Detect which cell encompasses the target text, then output its [x, y] center coordinate. 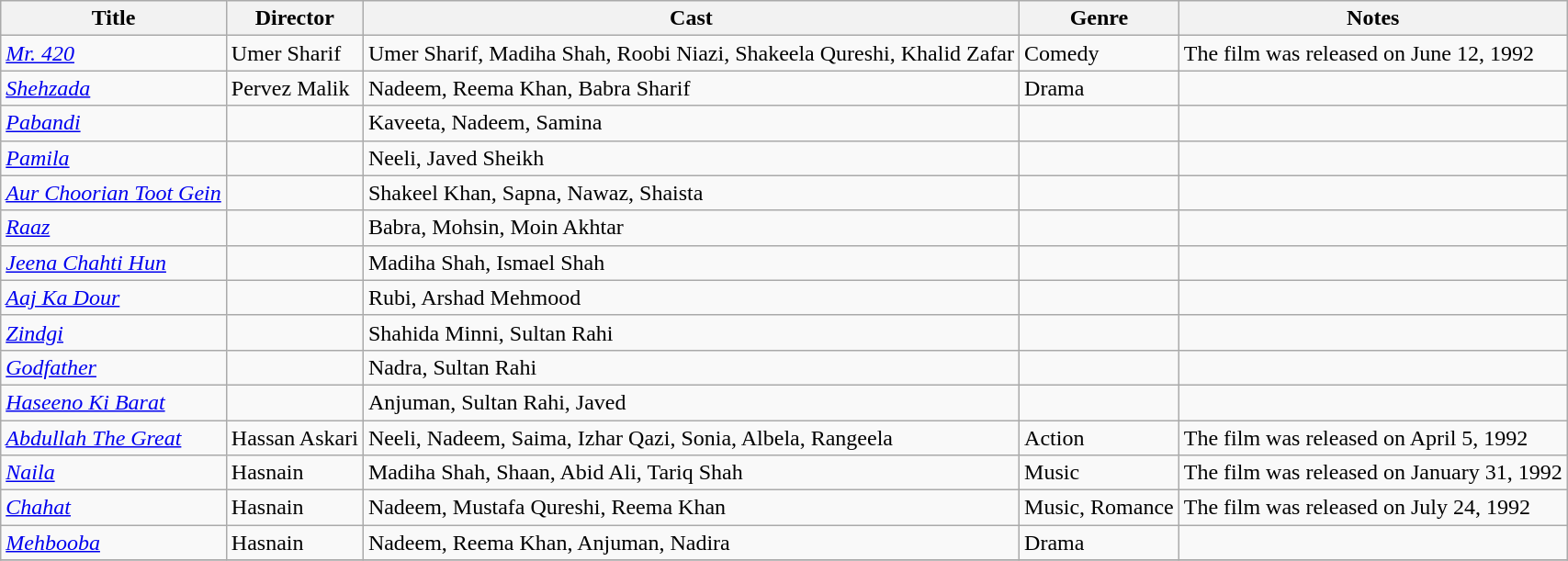
Shehzada [114, 88]
Haseeno Ki Barat [114, 402]
Pamila [114, 158]
Mehbooba [114, 543]
Nadeem, Mustafa Qureshi, Reema Khan [691, 508]
Director [294, 18]
Title [114, 18]
Naila [114, 473]
Anjuman, Sultan Rahi, Javed [691, 402]
Music [1100, 473]
Zindgi [114, 332]
Umer Sharif, Madiha Shah, Roobi Niazi, Shakeela Qureshi, Khalid Zafar [691, 53]
Pabandi [114, 123]
Pervez Malik [294, 88]
Babra, Mohsin, Moin Akhtar [691, 228]
Abdullah The Great [114, 438]
Nadeem, Reema Khan, Babra Sharif [691, 88]
Neeli, Javed Sheikh [691, 158]
Nadeem, Reema Khan, Anjuman, Nadira [691, 543]
The film was released on July 24, 1992 [1372, 508]
Godfather [114, 367]
Jeena Chahti Hun [114, 263]
Madiha Shah, Shaan, Abid Ali, Tariq Shah [691, 473]
Umer Sharif [294, 53]
Aur Choorian Toot Gein [114, 193]
Notes [1372, 18]
Rubi, Arshad Mehmood [691, 297]
Comedy [1100, 53]
Aaj Ka Dour [114, 297]
Shakeel Khan, Sapna, Nawaz, Shaista [691, 193]
The film was released on June 12, 1992 [1372, 53]
Neeli, Nadeem, Saima, Izhar Qazi, Sonia, Albela, Rangeela [691, 438]
Nadra, Sultan Rahi [691, 367]
Madiha Shah, Ismael Shah [691, 263]
Music, Romance [1100, 508]
Chahat [114, 508]
Hassan Askari [294, 438]
The film was released on April 5, 1992 [1372, 438]
Action [1100, 438]
Shahida Minni, Sultan Rahi [691, 332]
Raaz [114, 228]
Kaveeta, Nadeem, Samina [691, 123]
Cast [691, 18]
Genre [1100, 18]
The film was released on January 31, 1992 [1372, 473]
Mr. 420 [114, 53]
